Output the [X, Y] coordinate of the center of the cell containing the given text.  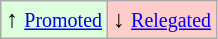
↓ Relegated [162, 20]
↑ Promoted [54, 20]
